Pinpoint the cell where the given text exists, returning its (X, Y) midpoint coordinate. 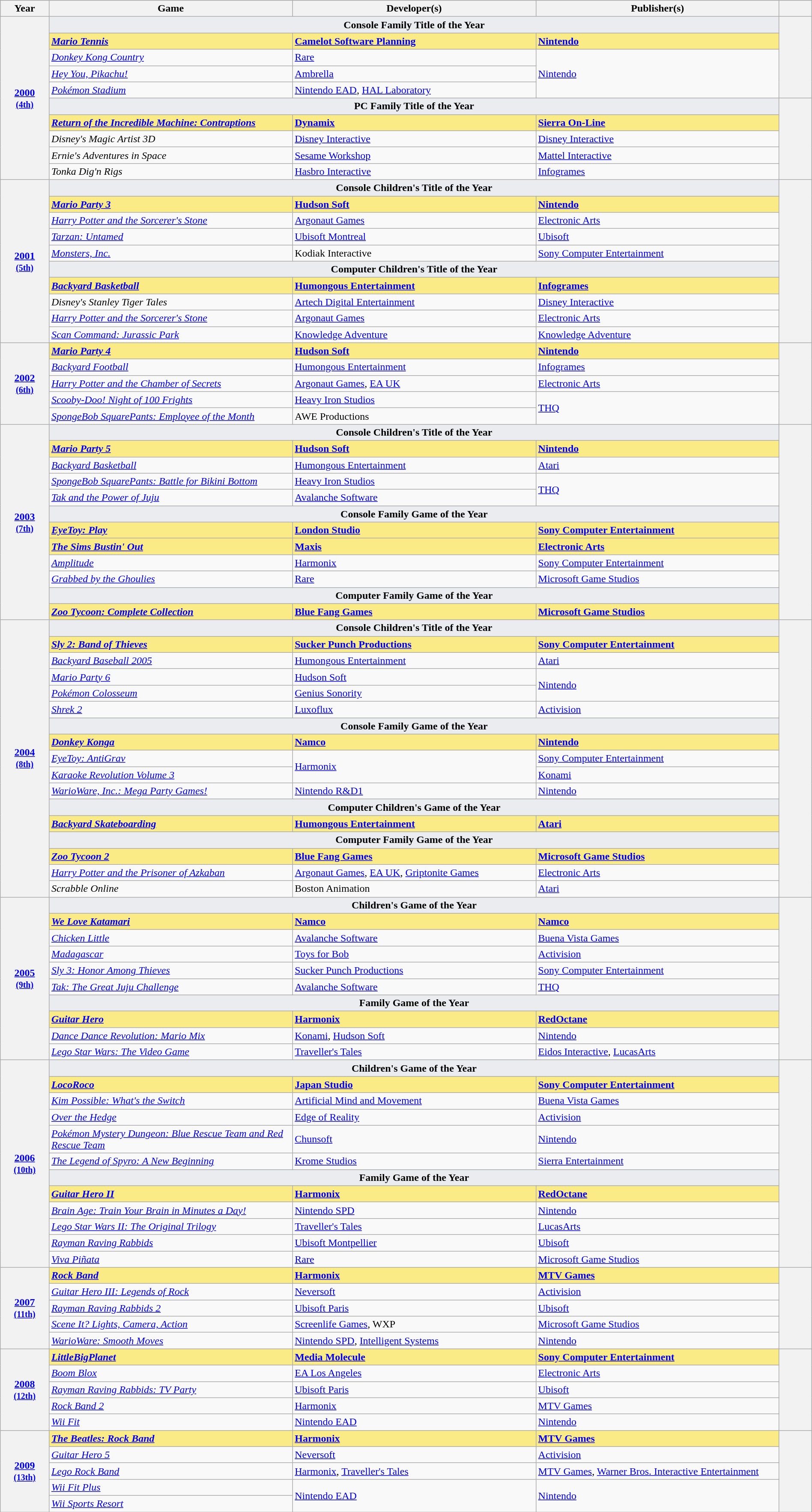
Pokémon Colosseum (170, 693)
Eidos Interactive, LucasArts (657, 1052)
Developer(s) (414, 9)
Mario Tennis (170, 41)
Mario Party 5 (170, 448)
Rayman Raving Rabbids 2 (170, 1308)
EA Los Angeles (414, 1373)
Zoo Tycoon 2 (170, 856)
Harry Potter and the Prisoner of Azkaban (170, 873)
Ambrella (414, 74)
The Sims Bustin' Out (170, 547)
Over the Hedge (170, 1117)
Sierra On-Line (657, 123)
Backyard Skateboarding (170, 824)
Viva Piñata (170, 1259)
Tarzan: Untamed (170, 237)
Screenlife Games, WXP (414, 1324)
2007 (11th) (25, 1308)
Nintendo R&D1 (414, 791)
Chunsoft (414, 1139)
Scan Command: Jurassic Park (170, 335)
Amplitude (170, 563)
Donkey Kong Country (170, 57)
LucasArts (657, 1226)
Boston Animation (414, 889)
Disney's Magic Artist 3D (170, 139)
Dynamix (414, 123)
WarioWare, Inc.: Mega Party Games! (170, 791)
Camelot Software Planning (414, 41)
Lego Star Wars: The Video Game (170, 1052)
Mario Party 4 (170, 351)
Krome Studios (414, 1161)
Publisher(s) (657, 9)
Shrek 2 (170, 709)
AWE Productions (414, 416)
Nintendo EAD, HAL Laboratory (414, 90)
Console Family Title of the Year (414, 25)
Chicken Little (170, 938)
Sierra Entertainment (657, 1161)
2000 (4th) (25, 99)
Hasbro Interactive (414, 171)
2004 (8th) (25, 758)
We Love Katamari (170, 921)
Genius Sonority (414, 693)
Computer Children's Game of the Year (414, 807)
2005 (9th) (25, 978)
EyeToy: Play (170, 530)
2006 (10th) (25, 1164)
Mario Party 3 (170, 204)
Grabbed by the Ghoulies (170, 579)
Scene It? Lights, Camera, Action (170, 1324)
Media Molecule (414, 1357)
Computer Children's Title of the Year (414, 269)
The Beatles: Rock Band (170, 1438)
2008 (12th) (25, 1389)
Boom Blox (170, 1373)
Sly 3: Honor Among Thieves (170, 970)
Guitar Hero 5 (170, 1455)
Nintendo SPD (414, 1210)
Sly 2: Band of Thieves (170, 644)
Japan Studio (414, 1085)
Kodiak Interactive (414, 253)
2001 (5th) (25, 261)
Tak: The Great Juju Challenge (170, 986)
Pokémon Stadium (170, 90)
Lego Rock Band (170, 1471)
Ubisoft Montpellier (414, 1243)
Pokémon Mystery Dungeon: Blue Rescue Team and Red Rescue Team (170, 1139)
Karaoke Revolution Volume 3 (170, 775)
Zoo Tycoon: Complete Collection (170, 612)
Disney's Stanley Tiger Tales (170, 302)
Lego Star Wars II: The Original Trilogy (170, 1226)
Donkey Konga (170, 742)
Toys for Bob (414, 954)
Luxoflux (414, 709)
Mattel Interactive (657, 155)
PC Family Title of the Year (414, 106)
Wii Sports Resort (170, 1503)
Guitar Hero II (170, 1194)
Scooby-Doo! Night of 100 Frights (170, 400)
Wii Fit Plus (170, 1487)
2003 (7th) (25, 522)
Argonaut Games, EA UK, Griptonite Games (414, 873)
Kim Possible: What's the Switch (170, 1101)
Harry Potter and the Chamber of Secrets (170, 383)
Guitar Hero III: Legends of Rock (170, 1292)
Artificial Mind and Movement (414, 1101)
Rock Band (170, 1276)
Sesame Workshop (414, 155)
Year (25, 9)
Tak and the Power of Juju (170, 498)
2009 (13th) (25, 1471)
Harmonix, Traveller's Tales (414, 1471)
Artech Digital Entertainment (414, 302)
MTV Games, Warner Bros. Interactive Entertainment (657, 1471)
Game (170, 9)
Madagascar (170, 954)
Dance Dance Revolution: Mario Mix (170, 1036)
Return of the Incredible Machine: Contraptions (170, 123)
Konami, Hudson Soft (414, 1036)
Backyard Baseball 2005 (170, 660)
The Legend of Spyro: A New Beginning (170, 1161)
Mario Party 6 (170, 677)
Edge of Reality (414, 1117)
Argonaut Games, EA UK (414, 383)
Monsters, Inc. (170, 253)
2002 (6th) (25, 383)
Ubisoft Montreal (414, 237)
Maxis (414, 547)
London Studio (414, 530)
Guitar Hero (170, 1019)
Konami (657, 775)
Rayman Raving Rabbids: TV Party (170, 1389)
Nintendo SPD, Intelligent Systems (414, 1341)
LocoRoco (170, 1085)
Backyard Football (170, 367)
LittleBigPlanet (170, 1357)
WarioWare: Smooth Moves (170, 1341)
Wii Fit (170, 1422)
Rock Band 2 (170, 1406)
SpongeBob SquarePants: Employee of the Month (170, 416)
Ernie's Adventures in Space (170, 155)
Rayman Raving Rabbids (170, 1243)
EyeToy: AntiGrav (170, 759)
Scrabble Online (170, 889)
Brain Age: Train Your Brain in Minutes a Day! (170, 1210)
Hey You, Pikachu! (170, 74)
SpongeBob SquarePants: Battle for Bikini Bottom (170, 481)
Tonka Dig'n Rigs (170, 171)
